Locate the cell with the specified text and output its (x, y) center coordinate. 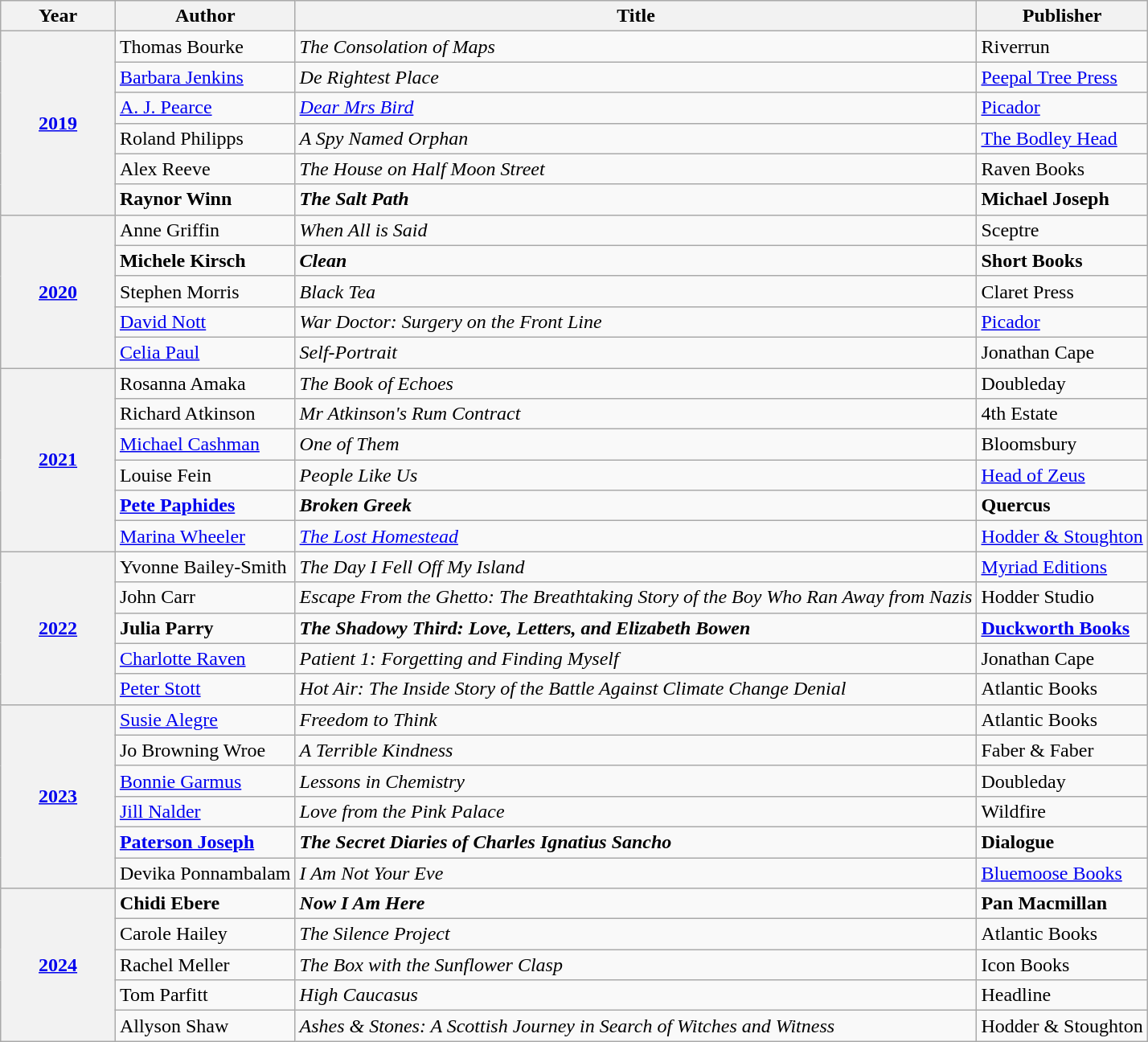
I Am Not Your Eve (636, 872)
High Caucasus (636, 995)
People Like Us (636, 475)
Alex Reeve (205, 169)
The Consolation of Maps (636, 47)
Title (636, 16)
Freedom to Think (636, 720)
Self-Portrait (636, 352)
A Terrible Kindness (636, 750)
Raven Books (1062, 169)
Roland Philipps (205, 138)
Michael Cashman (205, 445)
The Book of Echoes (636, 384)
Stephen Morris (205, 291)
When All is Said (636, 230)
Wildfire (1062, 811)
De Rightest Place (636, 77)
The Day I Fell Off My Island (636, 567)
David Nott (205, 322)
Now I Am Here (636, 904)
2022 (58, 628)
Peter Stott (205, 689)
Ashes & Stones: A Scottish Journey in Search of Witches and Witness (636, 1026)
Hot Air: The Inside Story of the Battle Against Climate Change Denial (636, 689)
2019 (58, 123)
Anne Griffin (205, 230)
Marina Wheeler (205, 536)
Icon Books (1062, 965)
Quercus (1062, 506)
War Doctor: Surgery on the Front Line (636, 322)
Duckworth Books (1062, 628)
Riverrun (1062, 47)
Richard Atkinson (205, 414)
Bonnie Garmus (205, 781)
The House on Half Moon Street (636, 169)
Patient 1: Forgetting and Finding Myself (636, 658)
The Salt Path (636, 199)
Celia Paul (205, 352)
Sceptre (1062, 230)
Bloomsbury (1062, 445)
Susie Alegre (205, 720)
The Shadowy Third: Love, Letters, and Elizabeth Bowen (636, 628)
Thomas Bourke (205, 47)
Broken Greek (636, 506)
Myriad Editions (1062, 567)
Julia Parry (205, 628)
John Carr (205, 597)
Louise Fein (205, 475)
Faber & Faber (1062, 750)
Tom Parfitt (205, 995)
Year (58, 16)
Short Books (1062, 260)
Paterson Joseph (205, 842)
The Silence Project (636, 934)
Mr Atkinson's Rum Contract (636, 414)
Hodder Studio (1062, 597)
Pan Macmillan (1062, 904)
Allyson Shaw (205, 1026)
Love from the Pink Palace (636, 811)
Yvonne Bailey-Smith (205, 567)
Claret Press (1062, 291)
Bluemoose Books (1062, 872)
2021 (58, 460)
Raynor Winn (205, 199)
2020 (58, 291)
A Spy Named Orphan (636, 138)
4th Estate (1062, 414)
The Box with the Sunflower Clasp (636, 965)
The Secret Diaries of Charles Ignatius Sancho (636, 842)
A. J. Pearce (205, 108)
Head of Zeus (1062, 475)
Headline (1062, 995)
The Lost Homestead (636, 536)
Rosanna Amaka (205, 384)
Carole Hailey (205, 934)
Devika Ponnambalam (205, 872)
One of Them (636, 445)
Rachel Meller (205, 965)
Dialogue (1062, 842)
The Bodley Head (1062, 138)
Jill Nalder (205, 811)
Jo Browning Wroe (205, 750)
Escape From the Ghetto: The Breathtaking Story of the Boy Who Ran Away from Nazis (636, 597)
Pete Paphides (205, 506)
Barbara Jenkins (205, 77)
2023 (58, 796)
Lessons in Chemistry (636, 781)
Dear Mrs Bird (636, 108)
Peepal Tree Press (1062, 77)
Charlotte Raven (205, 658)
Author (205, 16)
Clean (636, 260)
Black Tea (636, 291)
Michele Kirsch (205, 260)
Publisher (1062, 16)
Michael Joseph (1062, 199)
2024 (58, 965)
Chidi Ebere (205, 904)
